Provide the (x, y) coordinate of the cell's center where the given text is located.  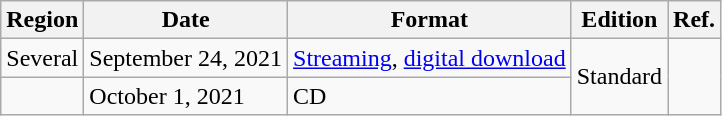
Edition (619, 20)
CD (430, 96)
Format (430, 20)
Standard (619, 77)
September 24, 2021 (186, 58)
Date (186, 20)
Several (42, 58)
October 1, 2021 (186, 96)
Ref. (694, 20)
Streaming, digital download (430, 58)
Region (42, 20)
